Scan for the cell matching the given text and deliver its (x, y) coordinate at center. 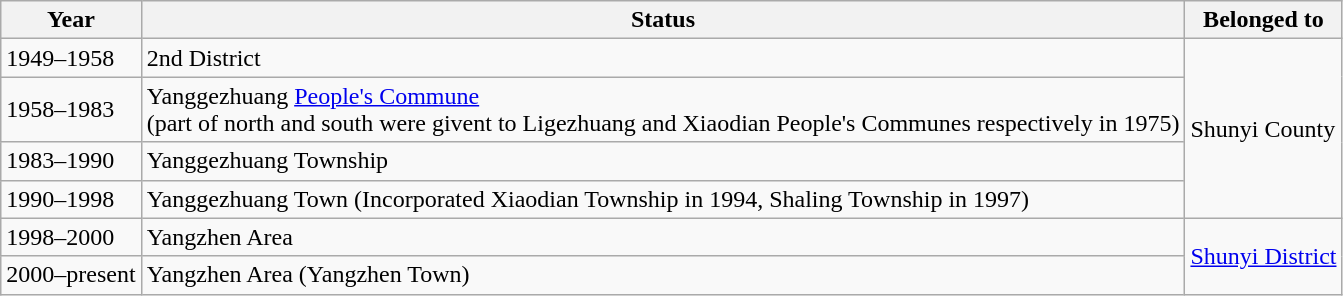
Yanggezhuang People's Commune(part of north and south were givent to Ligezhuang and Xiaodian People's Communes respectively in 1975) (663, 110)
1949–1958 (71, 58)
2nd District (663, 58)
1958–1983 (71, 110)
1998–2000 (71, 237)
Shunyi County (1264, 128)
Shunyi District (1264, 256)
1990–1998 (71, 199)
Status (663, 20)
Belonged to (1264, 20)
Yanggezhuang Township (663, 161)
1983–1990 (71, 161)
Yanggezhuang Town (Incorporated Xiaodian Township in 1994, Shaling Township in 1997) (663, 199)
Yangzhen Area (Yangzhen Town) (663, 275)
2000–present (71, 275)
Yangzhen Area (663, 237)
Year (71, 20)
